Capture the cell that displays the provided text and extract its (X, Y) central coordinate. 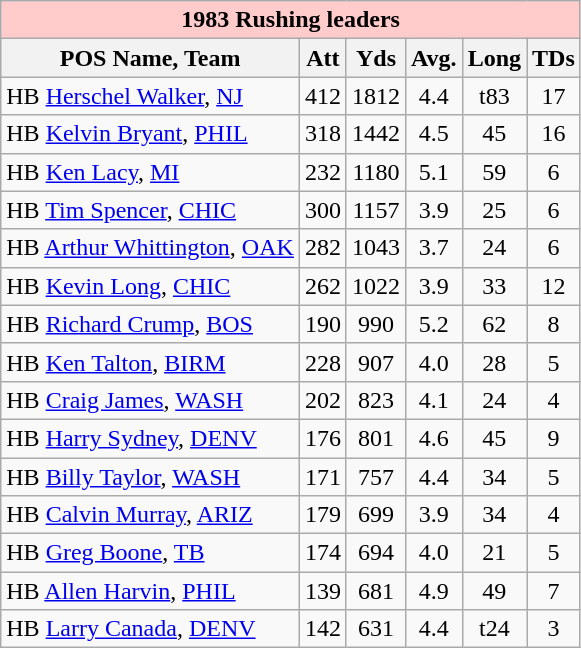
300 (322, 210)
HB Craig James, WASH (150, 400)
4.9 (434, 591)
757 (376, 477)
694 (376, 553)
262 (322, 286)
1983 Rushing leaders (291, 20)
174 (322, 553)
HB Calvin Murray, ARIZ (150, 515)
t83 (494, 96)
62 (494, 324)
823 (376, 400)
HB Tim Spencer, CHIC (150, 210)
28 (494, 362)
228 (322, 362)
1043 (376, 248)
1442 (376, 134)
9 (554, 438)
202 (322, 400)
HB Harry Sydney, DENV (150, 438)
TDs (554, 58)
33 (494, 286)
21 (494, 553)
25 (494, 210)
4.6 (434, 438)
1812 (376, 96)
1157 (376, 210)
HB Allen Harvin, PHIL (150, 591)
171 (322, 477)
59 (494, 172)
12 (554, 286)
HB Billy Taylor, WASH (150, 477)
139 (322, 591)
318 (322, 134)
907 (376, 362)
POS Name, Team (150, 58)
3.7 (434, 248)
HB Larry Canada, DENV (150, 629)
Att (322, 58)
412 (322, 96)
4.1 (434, 400)
HB Kevin Long, CHIC (150, 286)
179 (322, 515)
190 (322, 324)
4.5 (434, 134)
HB Greg Boone, TB (150, 553)
232 (322, 172)
HB Ken Talton, BIRM (150, 362)
681 (376, 591)
631 (376, 629)
HB Richard Crump, BOS (150, 324)
49 (494, 591)
1180 (376, 172)
282 (322, 248)
142 (322, 629)
17 (554, 96)
5.2 (434, 324)
Avg. (434, 58)
16 (554, 134)
3 (554, 629)
HB Kelvin Bryant, PHIL (150, 134)
699 (376, 515)
7 (554, 591)
HB Herschel Walker, NJ (150, 96)
1022 (376, 286)
8 (554, 324)
t24 (494, 629)
801 (376, 438)
Long (494, 58)
Yds (376, 58)
990 (376, 324)
HB Arthur Whittington, OAK (150, 248)
HB Ken Lacy, MI (150, 172)
5.1 (434, 172)
176 (322, 438)
